Return [X, Y] of the center of cell containing provided text 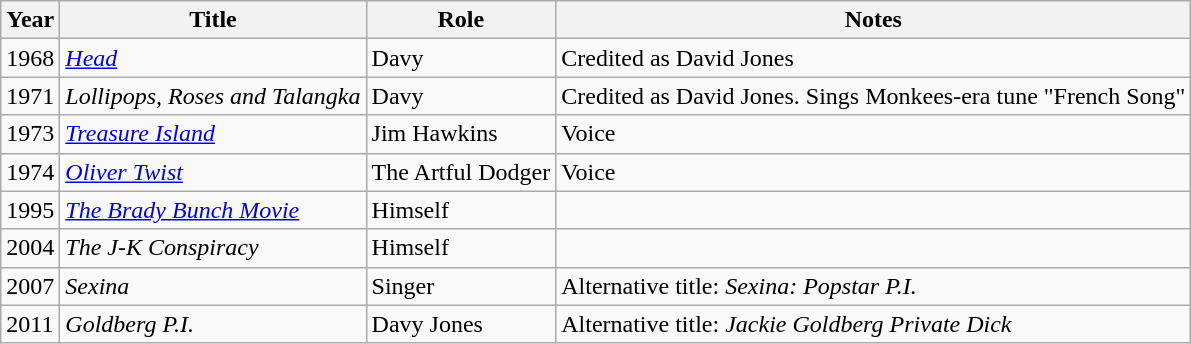
The J-K Conspiracy [213, 248]
Lollipops, Roses and Talangka [213, 96]
Alternative title: Jackie Goldberg Private Dick [874, 324]
Title [213, 20]
Year [30, 20]
2011 [30, 324]
Sexina [213, 286]
Role [461, 20]
Credited as David Jones. Sings Monkees-era tune "French Song" [874, 96]
Treasure Island [213, 134]
Singer [461, 286]
The Brady Bunch Movie [213, 210]
Jim Hawkins [461, 134]
Davy Jones [461, 324]
Head [213, 58]
1974 [30, 172]
1968 [30, 58]
Goldberg P.I. [213, 324]
2004 [30, 248]
Credited as David Jones [874, 58]
1971 [30, 96]
The Artful Dodger [461, 172]
Alternative title: Sexina: Popstar P.I. [874, 286]
1973 [30, 134]
Notes [874, 20]
Oliver Twist [213, 172]
1995 [30, 210]
2007 [30, 286]
